Find where the given text appears and provide that cell's center as [x, y] coordinate. 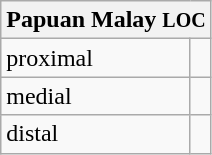
distal [96, 134]
proximal [96, 58]
Papuan Malay LOC [106, 20]
medial [96, 96]
